Extract the (X, Y) coordinate from the center of the cell holding the provided text.  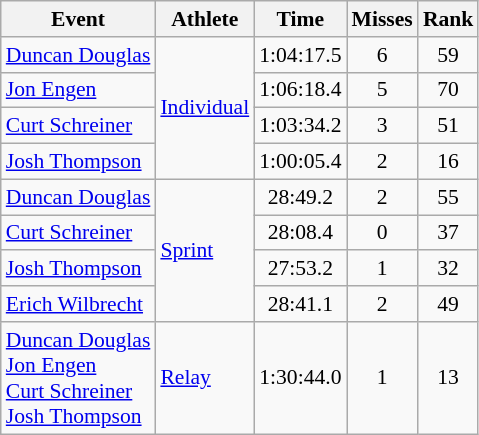
Sprint (204, 250)
Misses (382, 19)
1:03:34.2 (300, 126)
Rank (448, 19)
55 (448, 197)
3 (382, 126)
Jon Engen (78, 90)
59 (448, 55)
Time (300, 19)
28:49.2 (300, 197)
70 (448, 90)
1:30:44.0 (300, 378)
Erich Wilbrecht (78, 304)
6 (382, 55)
27:53.2 (300, 269)
5 (382, 90)
49 (448, 304)
1:06:18.4 (300, 90)
51 (448, 126)
13 (448, 378)
1:04:17.5 (300, 55)
Relay (204, 378)
1:00:05.4 (300, 162)
37 (448, 233)
32 (448, 269)
Individual (204, 108)
Duncan DouglasJon EngenCurt SchreinerJosh Thompson (78, 378)
Athlete (204, 19)
0 (382, 233)
16 (448, 162)
28:08.4 (300, 233)
28:41.1 (300, 304)
Event (78, 19)
